Locate the cell with the specified text and output its [x, y] center coordinate. 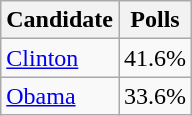
Candidate [60, 20]
Polls [154, 20]
Obama [60, 96]
Clinton [60, 58]
33.6% [154, 96]
41.6% [154, 58]
